Find where the given text appears and provide that cell's center as [x, y] coordinate. 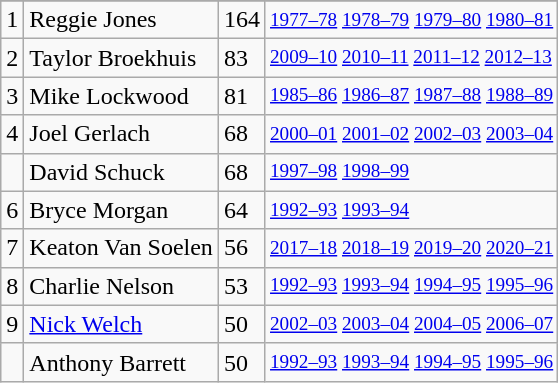
1977–78 1978–79 1979–80 1980–81 [411, 20]
Charlie Nelson [122, 286]
1985–86 1986–87 1987–88 1988–89 [411, 96]
53 [242, 286]
64 [242, 210]
4 [12, 134]
2000–01 2001–02 2002–03 2003–04 [411, 134]
Taylor Broekhuis [122, 58]
Mike Lockwood [122, 96]
83 [242, 58]
Keaton Van Soelen [122, 248]
8 [12, 286]
Bryce Morgan [122, 210]
164 [242, 20]
Anthony Barrett [122, 362]
David Schuck [122, 172]
Joel Gerlach [122, 134]
7 [12, 248]
1997–98 1998–99 [411, 172]
9 [12, 324]
2017–18 2018–19 2019–20 2020–21 [411, 248]
1 [12, 20]
2 [12, 58]
Nick Welch [122, 324]
1992–93 1993–94 [411, 210]
Reggie Jones [122, 20]
3 [12, 96]
2009–10 2010–11 2011–12 2012–13 [411, 58]
2002–03 2003–04 2004–05 2006–07 [411, 324]
6 [12, 210]
81 [242, 96]
56 [242, 248]
